Provide the [X, Y] coordinate of the cell's center where the given text is located.  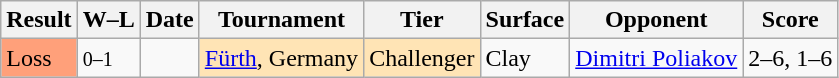
0–1 [108, 58]
Clay [525, 58]
Loss [39, 58]
Dimitri Poliakov [656, 58]
Opponent [656, 20]
Tier [422, 20]
Fürth, Germany [281, 58]
W–L [108, 20]
2–6, 1–6 [790, 58]
Date [170, 20]
Score [790, 20]
Surface [525, 20]
Result [39, 20]
Challenger [422, 58]
Tournament [281, 20]
